Return [x, y] of the center of cell containing provided text 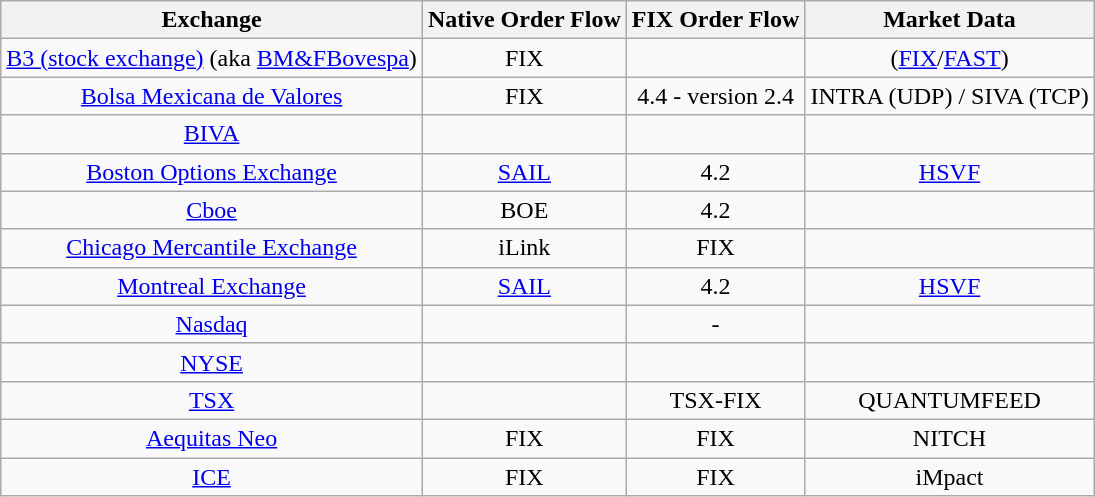
ICE [212, 477]
Boston Options Exchange [212, 172]
INTRA (UDP) / SIVA (TCP) [950, 96]
iLink [524, 248]
B3 (stock exchange) (aka BM&FBovespa) [212, 58]
NITCH [950, 438]
(FIX/FAST) [950, 58]
BIVA [212, 134]
Chicago Mercantile Exchange [212, 248]
4.4 - version 2.4 [716, 96]
Market Data [950, 20]
Aequitas Neo [212, 438]
Exchange [212, 20]
BOE [524, 210]
Native Order Flow [524, 20]
TSX [212, 400]
TSX-FIX [716, 400]
NYSE [212, 362]
Cboe [212, 210]
Nasdaq [212, 324]
QUANTUMFEED [950, 400]
- [716, 324]
Montreal Exchange [212, 286]
FIX Order Flow [716, 20]
iMpact [950, 477]
Bolsa Mexicana de Valores [212, 96]
